For the text-containing cell, return its midpoint in [x, y] coordinate format. 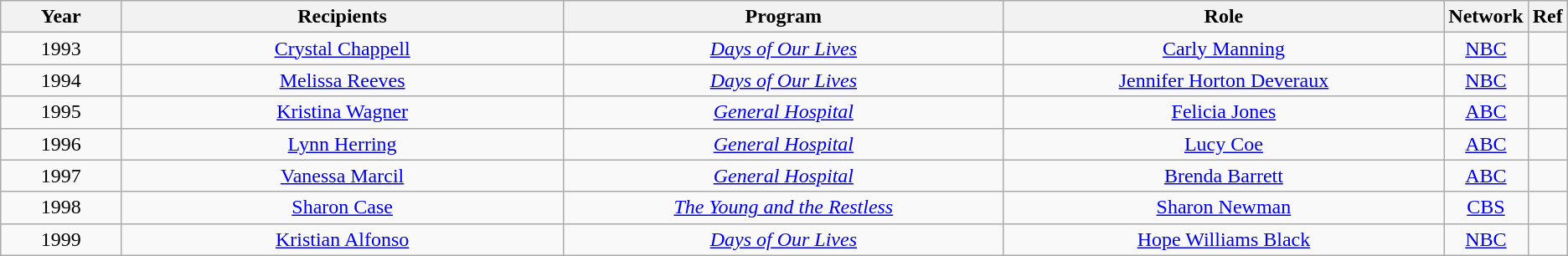
Year [61, 17]
The Young and the Restless [784, 207]
Sharon Newman [1224, 207]
Sharon Case [343, 207]
1999 [61, 239]
1993 [61, 49]
1995 [61, 112]
Program [784, 17]
1994 [61, 80]
1998 [61, 207]
Role [1224, 17]
Jennifer Horton Deveraux [1224, 80]
Hope Williams Black [1224, 239]
Melissa Reeves [343, 80]
Carly Manning [1224, 49]
Felicia Jones [1224, 112]
CBS [1486, 207]
Vanessa Marcil [343, 176]
Kristina Wagner [343, 112]
Lucy Coe [1224, 144]
Recipients [343, 17]
Brenda Barrett [1224, 176]
Crystal Chappell [343, 49]
1996 [61, 144]
Lynn Herring [343, 144]
Ref [1548, 17]
Kristian Alfonso [343, 239]
Network [1486, 17]
1997 [61, 176]
